Capture the cell that displays the provided text and extract its [x, y] central coordinate. 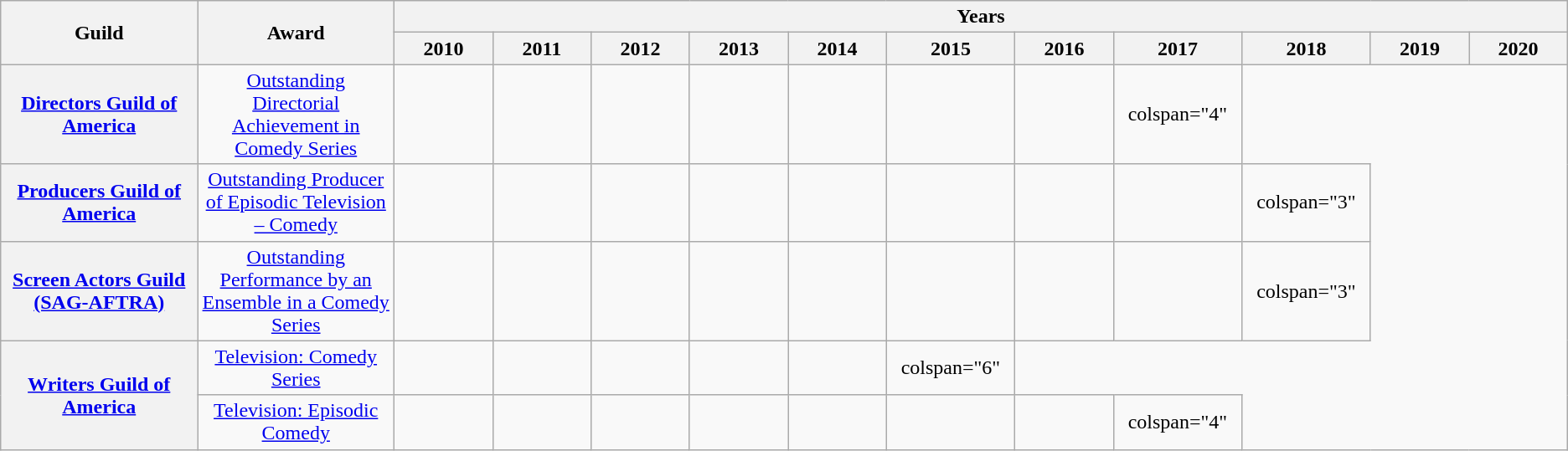
Award [297, 33]
2011 [541, 49]
2017 [1178, 49]
2013 [739, 49]
Television: Comedy Series [297, 368]
Writers Guild of America [99, 395]
2016 [1064, 49]
colspan="6" [950, 368]
2020 [1519, 49]
2015 [950, 49]
2010 [444, 49]
Years [982, 17]
Outstanding Directorial Achievement in Comedy Series [297, 114]
2014 [838, 49]
Guild [99, 33]
Television: Episodic Comedy [297, 422]
Outstanding Producer of Episodic Television – Comedy [297, 202]
Producers Guild of America [99, 202]
Outstanding Performance by an Ensemble in a Comedy Series [297, 291]
Screen Actors Guild (SAG-AFTRA) [99, 291]
2012 [640, 49]
2018 [1307, 49]
Directors Guild of America [99, 114]
2019 [1419, 49]
